Search for the cell housing the specified text and yield its [x, y] center coordinate. 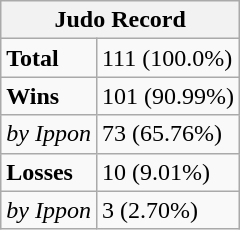
Wins [49, 96]
111 (100.0%) [168, 58]
10 (9.01%) [168, 172]
3 (2.70%) [168, 210]
Judo Record [120, 20]
73 (65.76%) [168, 134]
Losses [49, 172]
101 (90.99%) [168, 96]
Total [49, 58]
